From the cell containing the given text, extract its center point as (X, Y) coordinate. 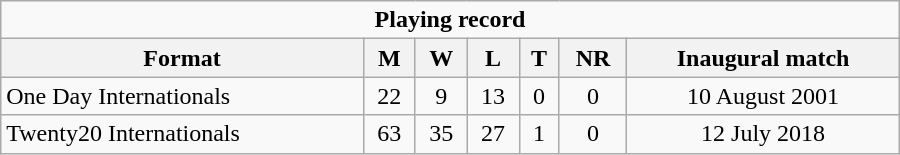
T (539, 58)
13 (493, 96)
10 August 2001 (763, 96)
35 (441, 134)
Format (182, 58)
Inaugural match (763, 58)
L (493, 58)
9 (441, 96)
63 (389, 134)
Playing record (450, 20)
M (389, 58)
12 July 2018 (763, 134)
NR (593, 58)
Twenty20 Internationals (182, 134)
1 (539, 134)
27 (493, 134)
One Day Internationals (182, 96)
W (441, 58)
22 (389, 96)
